Extract the (x, y) coordinate from the center of the cell holding the provided text.  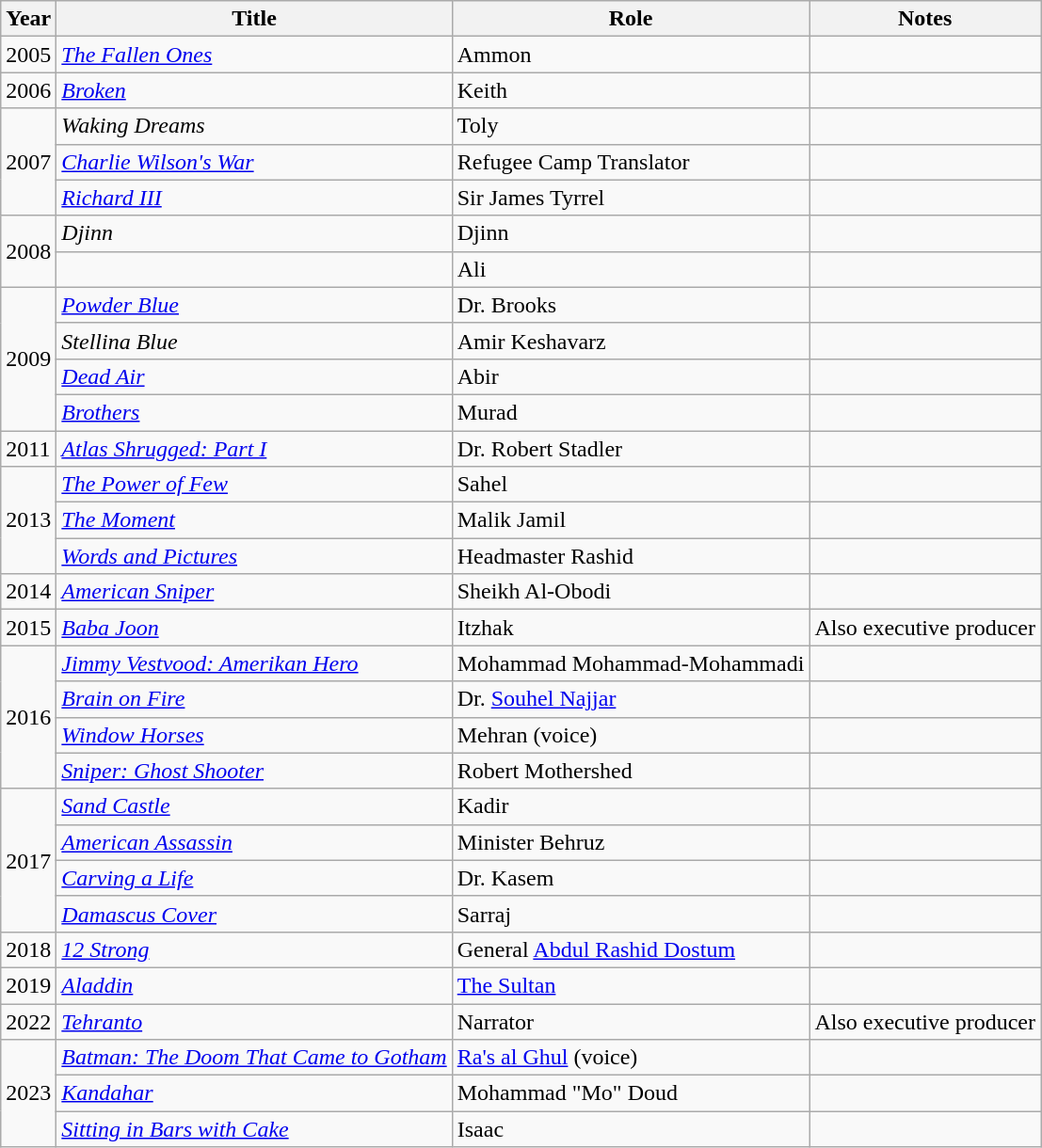
Murad (631, 412)
Mehran (voice) (631, 735)
2019 (28, 985)
Mohammad Mohammad-Mohammadi (631, 663)
2006 (28, 90)
Jimmy Vestvood: Amerikan Hero (254, 663)
Year (28, 19)
Dr. Souhel Najjar (631, 699)
The Moment (254, 520)
2009 (28, 359)
General Abdul Rashid Dostum (631, 949)
Atlas Shrugged: Part I (254, 449)
Minister Behruz (631, 842)
2013 (28, 520)
Narrator (631, 1021)
American Sniper (254, 592)
Ammon (631, 55)
Powder Blue (254, 305)
Abir (631, 376)
Sitting in Bars with Cake (254, 1129)
Baba Joon (254, 628)
Notes (925, 19)
Charlie Wilson's War (254, 162)
Dr. Brooks (631, 305)
American Assassin (254, 842)
Dead Air (254, 376)
Title (254, 19)
Brain on Fire (254, 699)
Waking Dreams (254, 126)
Dr. Robert Stadler (631, 449)
Tehranto (254, 1021)
Batman: The Doom That Came to Gotham (254, 1058)
Refugee Camp Translator (631, 162)
Headmaster Rashid (631, 556)
Toly (631, 126)
Keith (631, 90)
2005 (28, 55)
Role (631, 19)
2014 (28, 592)
Words and Pictures (254, 556)
Mohammad "Mo" Doud (631, 1093)
12 Strong (254, 949)
2016 (28, 717)
2011 (28, 449)
Broken (254, 90)
2018 (28, 949)
Kadir (631, 806)
2023 (28, 1093)
2008 (28, 251)
The Power of Few (254, 485)
2022 (28, 1021)
Dr. Kasem (631, 878)
Aladdin (254, 985)
The Fallen Ones (254, 55)
Damascus Cover (254, 914)
Robert Mothershed (631, 771)
Malik Jamil (631, 520)
Sand Castle (254, 806)
Richard III (254, 198)
Kandahar (254, 1093)
Brothers (254, 412)
Sahel (631, 485)
2007 (28, 162)
Window Horses (254, 735)
Sarraj (631, 914)
Stellina Blue (254, 341)
Itzhak (631, 628)
Carving a Life (254, 878)
Isaac (631, 1129)
Sniper: Ghost Shooter (254, 771)
Ali (631, 269)
Sheikh Al-Obodi (631, 592)
Sir James Tyrrel (631, 198)
2017 (28, 860)
Ra's al Ghul (voice) (631, 1058)
2015 (28, 628)
The Sultan (631, 985)
Amir Keshavarz (631, 341)
